Detect which cell encompasses the target text, then output its [x, y] center coordinate. 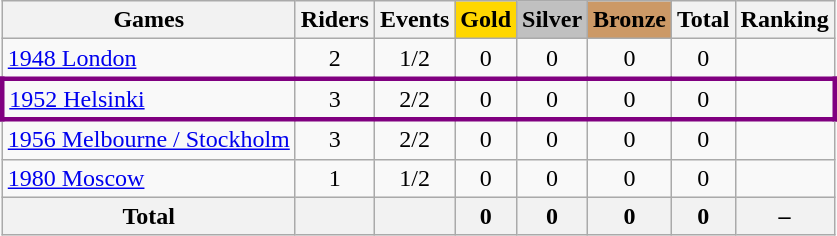
Games [148, 20]
1952 Helsinki [148, 98]
1980 Moscow [148, 178]
Bronze [630, 20]
1948 London [148, 59]
Gold [486, 20]
Ranking [784, 20]
Silver [552, 20]
1 [334, 178]
Riders [334, 20]
1956 Melbourne / Stockholm [148, 139]
Events [414, 20]
– [784, 216]
2 [334, 59]
